From the cell containing the given text, extract its center point as [X, Y] coordinate. 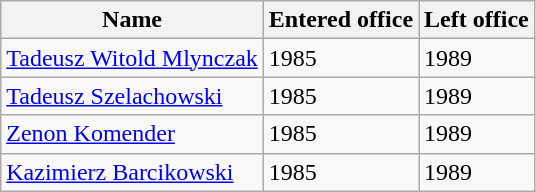
Entered office [340, 20]
Tadeusz Szelachowski [132, 96]
Zenon Komender [132, 134]
Tadeusz Witold Mlynczak [132, 58]
Name [132, 20]
Kazimierz Barcikowski [132, 172]
Left office [477, 20]
